Determine the [X, Y] coordinate at the center of the cell enclosing the given text.  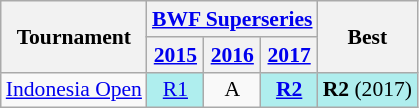
BWF Superseries [232, 19]
Tournament [74, 36]
A [232, 90]
2017 [290, 55]
R2 [290, 90]
Indonesia Open [74, 90]
R2 (2017) [368, 90]
2015 [176, 55]
R1 [176, 90]
Best [368, 36]
2016 [232, 55]
